Extract the (x, y) coordinate from the center of the cell holding the provided text.  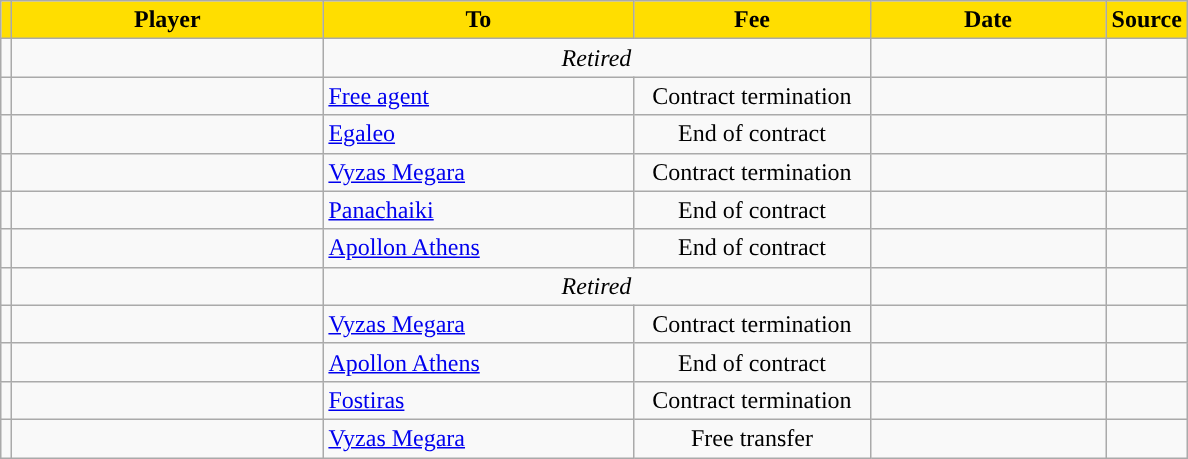
Egaleo (478, 134)
Free agent (478, 96)
To (478, 20)
Panachaiki (478, 210)
Free transfer (752, 438)
Fostiras (478, 400)
Date (988, 20)
Source (1146, 20)
Fee (752, 20)
Player (168, 20)
